Detect which cell encompasses the target text, then output its (x, y) center coordinate. 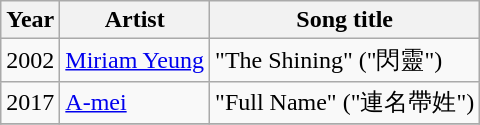
A-mei (135, 102)
2002 (30, 60)
Year (30, 20)
Song title (345, 20)
Artist (135, 20)
"Full Name" ("連名帶姓") (345, 102)
"The Shining" ("閃靈") (345, 60)
2017 (30, 102)
Miriam Yeung (135, 60)
